Scan for the cell matching the given text and deliver its [X, Y] coordinate at center. 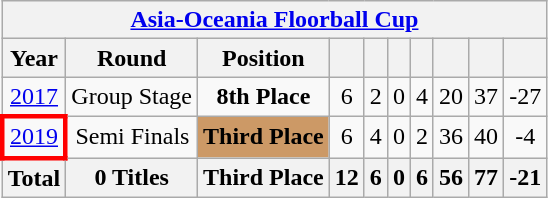
77 [486, 178]
-4 [526, 136]
Year [34, 58]
2019 [34, 136]
36 [450, 136]
Semi Finals [132, 136]
8th Place [264, 97]
37 [486, 97]
Total [34, 178]
-21 [526, 178]
Group Stage [132, 97]
0 Titles [132, 178]
Round [132, 58]
56 [450, 178]
Position [264, 58]
Asia-Oceania Floorball Cup [274, 20]
20 [450, 97]
-27 [526, 97]
12 [346, 178]
40 [486, 136]
2017 [34, 97]
